Output the (X, Y) coordinate of the center of the cell containing the given text.  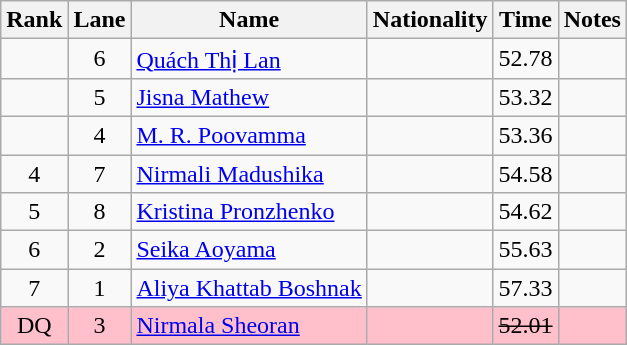
3 (100, 326)
Kristina Pronzhenko (249, 212)
52.01 (526, 326)
Seika Aoyama (249, 250)
Time (526, 20)
53.32 (526, 97)
Rank (34, 20)
1 (100, 288)
Nirmala Sheoran (249, 326)
Jisna Mathew (249, 97)
DQ (34, 326)
55.63 (526, 250)
54.58 (526, 173)
54.62 (526, 212)
Lane (100, 20)
Notes (592, 20)
8 (100, 212)
57.33 (526, 288)
53.36 (526, 135)
M. R. Poovamma (249, 135)
Quách Thị Lan (249, 59)
52.78 (526, 59)
Nirmali Madushika (249, 173)
Nationality (430, 20)
2 (100, 250)
Name (249, 20)
Aliya Khattab Boshnak (249, 288)
